Provide the [X, Y] coordinate of the cell's center where the given text is located.  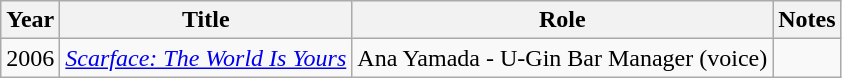
Year [30, 20]
Notes [807, 20]
Title [206, 20]
Ana Yamada - U-Gin Bar Manager (voice) [562, 58]
2006 [30, 58]
Role [562, 20]
Scarface: The World Is Yours [206, 58]
